Identify which cell holds the provided text, then report its [x, y] central coordinate. 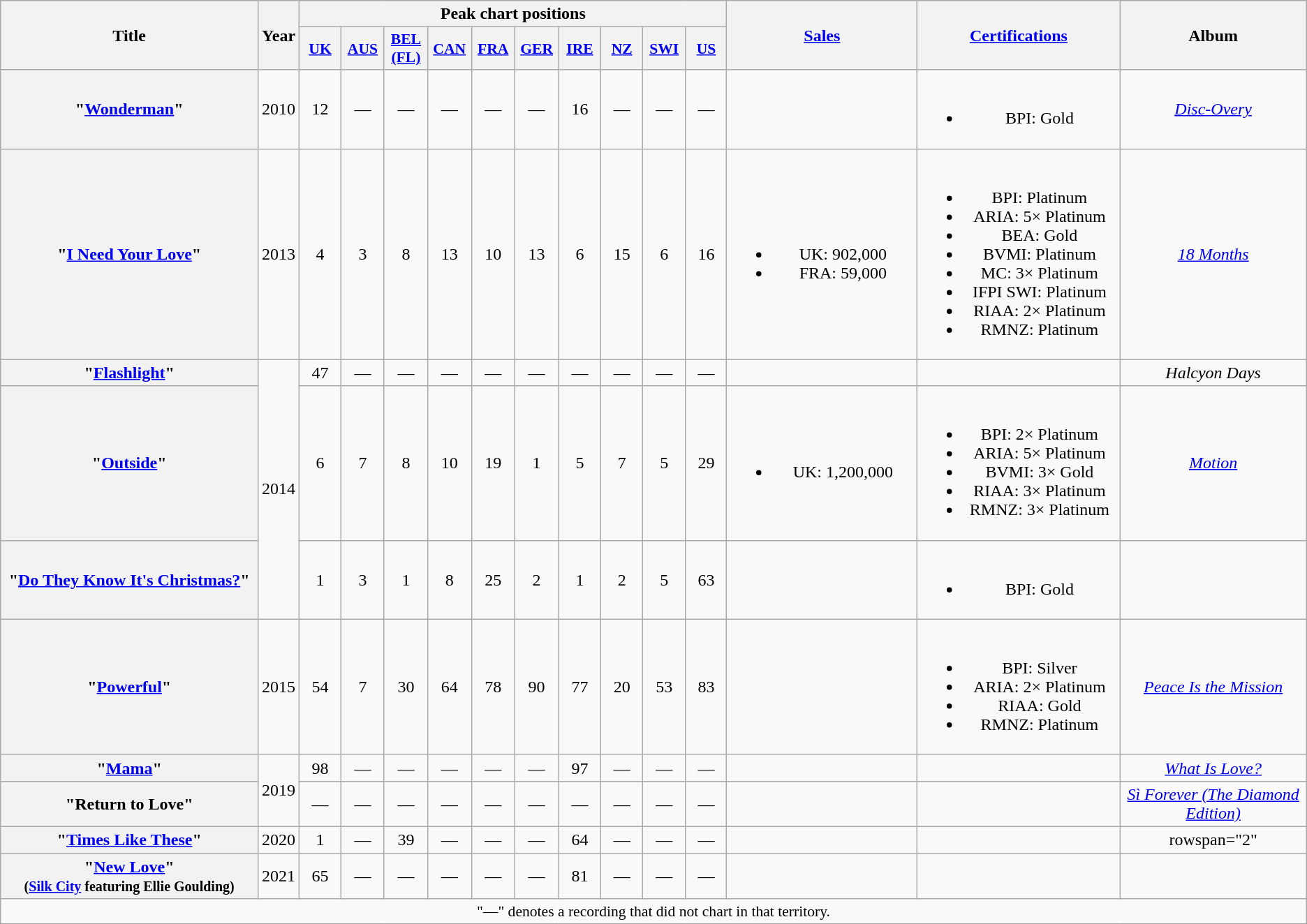
4 [320, 254]
2014 [279, 489]
"—" denotes a recording that did not chart in that territory. [653, 911]
UK: 902,000FRA: 59,000 [822, 254]
2013 [279, 254]
"I Need Your Love" [130, 254]
"Do They Know It's Christmas?" [130, 579]
63 [707, 579]
CAN [450, 49]
BPI: PlatinumARIA: 5× PlatinumBEA: GoldBVMI: PlatinumMC: 3× PlatinumIFPI SWI: PlatinumRIAA: 2× PlatinumRMNZ: Platinum [1019, 254]
25 [493, 579]
Peace Is the Mission [1213, 687]
47 [320, 373]
20 [621, 687]
81 [579, 875]
"Wonderman" [130, 109]
US [707, 49]
2010 [279, 109]
UK: 1,200,000 [822, 463]
98 [320, 768]
29 [707, 463]
2021 [279, 875]
What Is Love? [1213, 768]
"New Love"(Silk City featuring Ellie Goulding) [130, 875]
30 [406, 687]
SWI [664, 49]
18 Months [1213, 254]
BPI: 2× PlatinumARIA: 5× PlatinumBVMI: 3× GoldRIAA: 3× PlatinumRMNZ: 3× Platinum [1019, 463]
"Times Like These" [130, 840]
12 [320, 109]
2019 [279, 790]
2015 [279, 687]
19 [493, 463]
Motion [1213, 463]
83 [707, 687]
Title [130, 35]
FRA [493, 49]
"Flashlight" [130, 373]
97 [579, 768]
UK [320, 49]
"Outside" [130, 463]
39 [406, 840]
Sì Forever (The Diamond Edition) [1213, 804]
Halcyon Days [1213, 373]
"Powerful" [130, 687]
77 [579, 687]
15 [621, 254]
NZ [621, 49]
65 [320, 875]
GER [536, 49]
AUS [362, 49]
2020 [279, 840]
53 [664, 687]
Certifications [1019, 35]
"Return to Love" [130, 804]
BEL (FL) [406, 49]
IRE [579, 49]
rowspan="2" [1213, 840]
90 [536, 687]
BPI: SilverARIA: 2× PlatinumRIAA: GoldRMNZ: Platinum [1019, 687]
Sales [822, 35]
78 [493, 687]
"Mama" [130, 768]
54 [320, 687]
Year [279, 35]
Peak chart positions [513, 14]
Album [1213, 35]
Disc-Overy [1213, 109]
